Find where the given text appears and provide that cell's center as (x, y) coordinate. 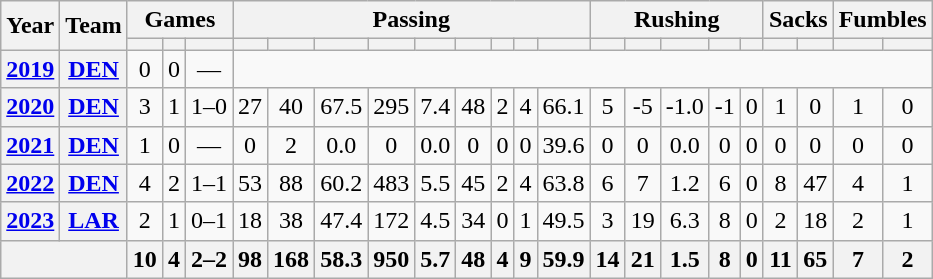
45 (474, 183)
-1.0 (684, 107)
40 (292, 107)
0–1 (208, 221)
2020 (30, 107)
-5 (642, 107)
950 (392, 259)
5.5 (436, 183)
Games (180, 20)
5.7 (436, 259)
483 (392, 183)
Year (30, 26)
39.6 (564, 145)
LAR (94, 221)
9 (526, 259)
59.9 (564, 259)
2022 (30, 183)
5 (608, 107)
66.1 (564, 107)
53 (250, 183)
19 (642, 221)
98 (250, 259)
10 (144, 259)
65 (816, 259)
Fumbles (882, 20)
47.4 (342, 221)
Team (94, 26)
Rushing (676, 20)
11 (780, 259)
6.3 (684, 221)
7.4 (436, 107)
14 (608, 259)
2023 (30, 221)
49.5 (564, 221)
58.3 (342, 259)
-1 (724, 107)
27 (250, 107)
88 (292, 183)
2021 (30, 145)
Sacks (798, 20)
1.5 (684, 259)
4.5 (436, 221)
21 (642, 259)
168 (292, 259)
1.2 (684, 183)
60.2 (342, 183)
63.8 (564, 183)
172 (392, 221)
47 (816, 183)
38 (292, 221)
295 (392, 107)
Passing (412, 20)
1–1 (208, 183)
67.5 (342, 107)
2–2 (208, 259)
2019 (30, 69)
34 (474, 221)
1–0 (208, 107)
